Scan for the cell matching the given text and deliver its [X, Y] coordinate at center. 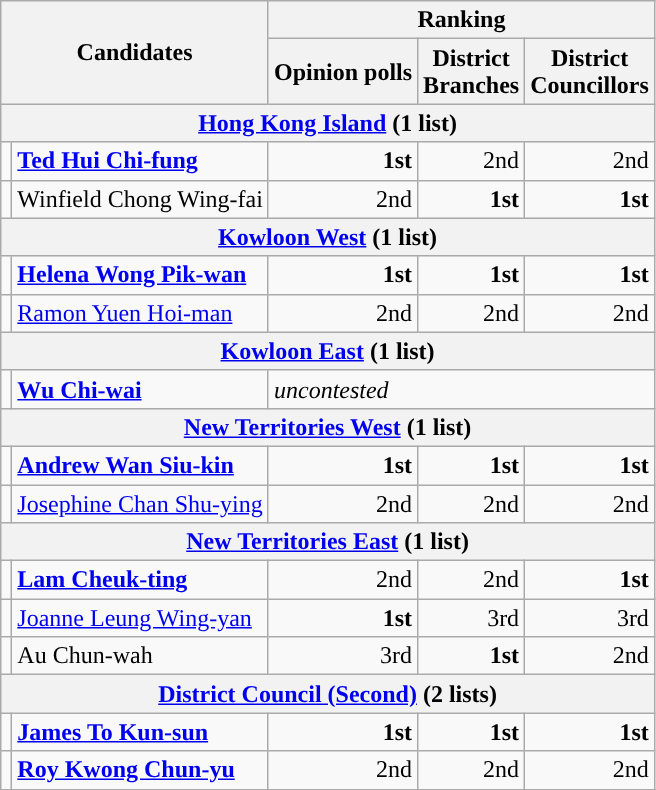
Candidates [135, 52]
Joanne Leung Wing-yan [140, 618]
Hong Kong Island (1 list) [328, 123]
Au Chun-wah [140, 656]
Opinion polls [342, 72]
Lam Cheuk-ting [140, 580]
Wu Chi-wai [140, 389]
Roy Kwong Chun-yu [140, 770]
Winfield Chong Wing-fai [140, 199]
James To Kun-sun [140, 732]
Andrew Wan Siu-kin [140, 465]
DistrictBranches [472, 72]
uncontested [461, 389]
Josephine Chan Shu-ying [140, 503]
New Territories West (1 list) [328, 427]
Ted Hui Chi-fung [140, 161]
District Council (Second) (2 lists) [328, 694]
Helena Wong Pik-wan [140, 275]
Kowloon East (1 list) [328, 351]
Ranking [461, 20]
DistrictCouncillors [590, 72]
Ramon Yuen Hoi-man [140, 313]
New Territories East (1 list) [328, 542]
Kowloon West (1 list) [328, 237]
